Search for the cell housing the specified text and yield its [X, Y] center coordinate. 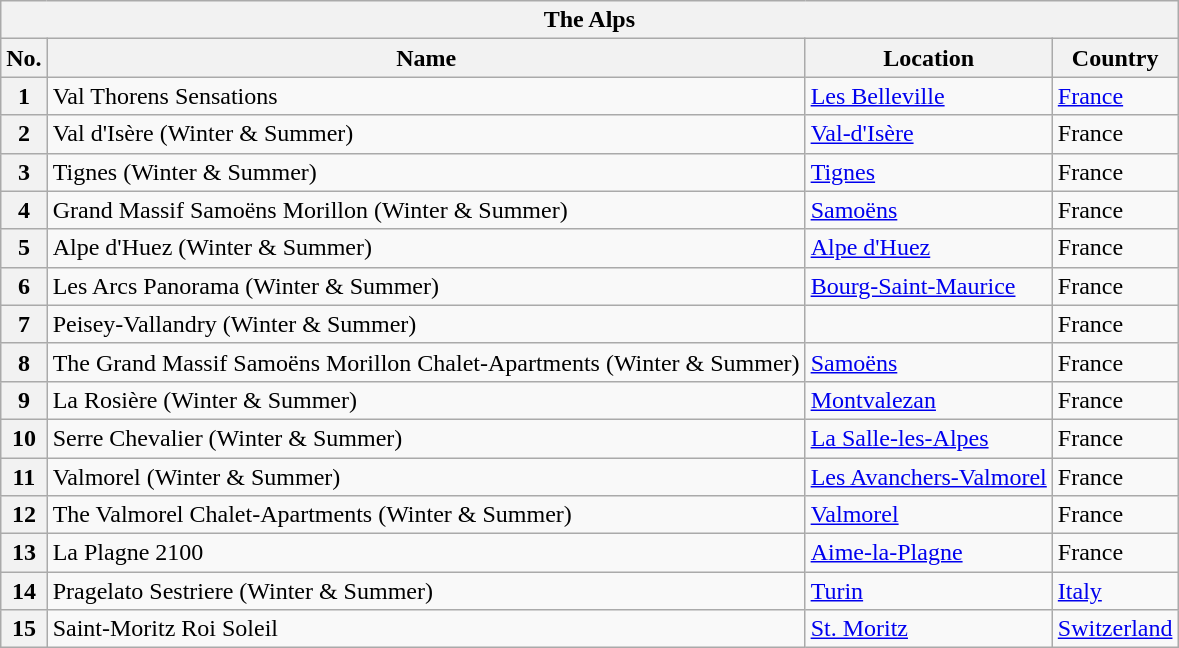
Valmorel (Winter & Summer) [426, 477]
The Grand Massif Samoëns Morillon Chalet-Apartments (Winter & Summer) [426, 362]
6 [24, 286]
7 [24, 324]
Serre Chevalier (Winter & Summer) [426, 438]
Les Arcs Panorama (Winter & Summer) [426, 286]
13 [24, 553]
Val-d'Isère [928, 134]
Tignes [928, 172]
2 [24, 134]
14 [24, 591]
Val Thorens Sensations [426, 96]
Bourg-Saint-Maurice [928, 286]
La Salle-les-Alpes [928, 438]
St. Moritz [928, 629]
Les Belleville [928, 96]
Valmorel [928, 515]
12 [24, 515]
Grand Massif Samoëns Morillon (Winter & Summer) [426, 210]
Aime-la-Plagne [928, 553]
Alpe d'Huez (Winter & Summer) [426, 248]
10 [24, 438]
The Valmorel Chalet-Apartments (Winter & Summer) [426, 515]
15 [24, 629]
Alpe d'Huez [928, 248]
The Alps [590, 20]
Name [426, 58]
3 [24, 172]
Les Avanchers-Valmorel [928, 477]
Switzerland [1115, 629]
Turin [928, 591]
4 [24, 210]
11 [24, 477]
1 [24, 96]
La Rosière (Winter & Summer) [426, 400]
9 [24, 400]
Saint-Moritz Roi Soleil [426, 629]
No. [24, 58]
La Plagne 2100 [426, 553]
Val d'Isère (Winter & Summer) [426, 134]
Peisey-Vallandry (Winter & Summer) [426, 324]
Montvalezan [928, 400]
Pragelato Sestriere (Winter & Summer) [426, 591]
Tignes (Winter & Summer) [426, 172]
Country [1115, 58]
Italy [1115, 591]
8 [24, 362]
Location [928, 58]
5 [24, 248]
